Provide the [X, Y] coordinate of the cell's center where the given text is located.  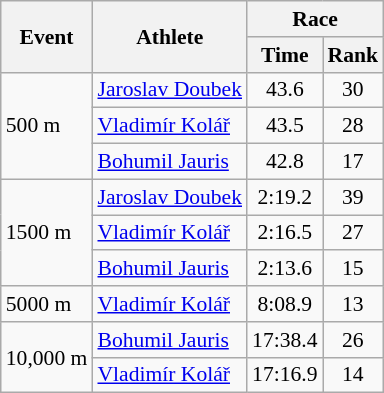
10,000 m [47, 358]
5000 m [47, 304]
17:38.4 [284, 340]
Race [315, 19]
27 [354, 233]
17:16.9 [284, 375]
Athlete [170, 36]
30 [354, 90]
13 [354, 304]
17 [354, 162]
Event [47, 36]
Time [284, 55]
500 m [47, 126]
43.6 [284, 90]
14 [354, 375]
8:08.9 [284, 304]
2:19.2 [284, 197]
Rank [354, 55]
2:16.5 [284, 233]
42.8 [284, 162]
43.5 [284, 126]
26 [354, 340]
2:13.6 [284, 269]
15 [354, 269]
28 [354, 126]
1500 m [47, 232]
39 [354, 197]
